From the cell containing the given text, extract its center point as (X, Y) coordinate. 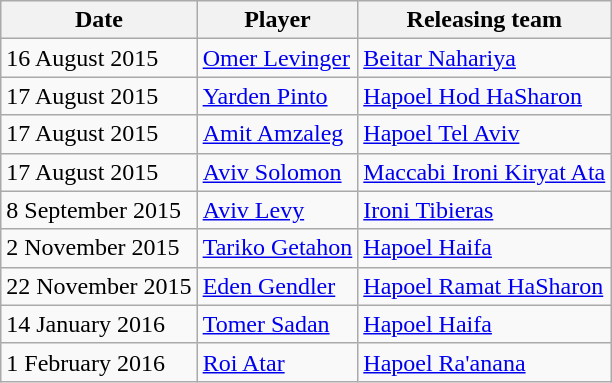
Hapoel Tel Aviv (484, 134)
Ironi Tibieras (484, 210)
Omer Levinger (278, 58)
Tomer Sadan (278, 324)
Releasing team (484, 20)
Date (99, 20)
Beitar Nahariya (484, 58)
Player (278, 20)
Yarden Pinto (278, 96)
14 January 2016 (99, 324)
Tariko Getahon (278, 248)
1 February 2016 (99, 362)
Aviv Solomon (278, 172)
Hapoel Hod HaSharon (484, 96)
8 September 2015 (99, 210)
Hapoel Ra'anana (484, 362)
Roi Atar (278, 362)
16 August 2015 (99, 58)
Maccabi Ironi Kiryat Ata (484, 172)
Eden Gendler (278, 286)
2 November 2015 (99, 248)
Hapoel Ramat HaSharon (484, 286)
22 November 2015 (99, 286)
Amit Amzaleg (278, 134)
Aviv Levy (278, 210)
